Capture the cell that displays the provided text and extract its (x, y) central coordinate. 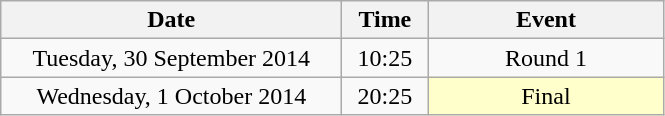
Final (546, 96)
10:25 (385, 58)
Round 1 (546, 58)
20:25 (385, 96)
Wednesday, 1 October 2014 (172, 96)
Tuesday, 30 September 2014 (172, 58)
Date (172, 20)
Time (385, 20)
Event (546, 20)
